Find where the given text appears and provide that cell's center as [X, Y] coordinate. 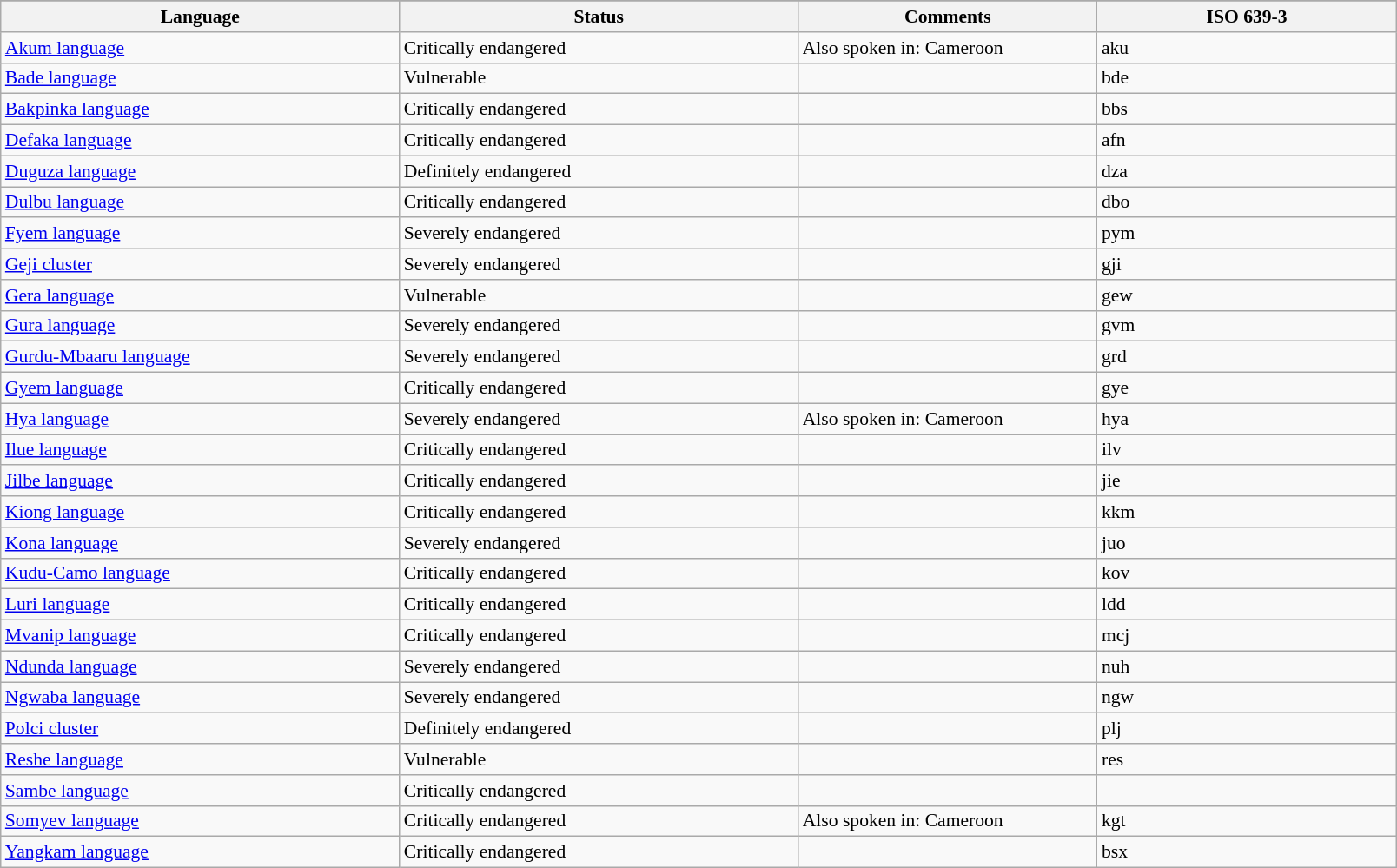
dbo [1247, 202]
ISO 639-3 [1247, 17]
juo [1247, 542]
Bade language [200, 78]
Kiong language [200, 512]
kgt [1247, 821]
Luri language [200, 605]
grd [1247, 357]
plj [1247, 728]
Akum language [200, 47]
nuh [1247, 666]
Gurdu-Mbaaru language [200, 357]
pym [1247, 233]
Comments [948, 17]
Gura language [200, 326]
hya [1247, 419]
jie [1247, 480]
Geji cluster [200, 264]
gew [1247, 295]
ngw [1247, 697]
Language [200, 17]
Yangkam language [200, 852]
kkm [1247, 512]
dza [1247, 171]
bsx [1247, 852]
gye [1247, 388]
Polci cluster [200, 728]
bde [1247, 78]
ilv [1247, 450]
Reshe language [200, 759]
Kudu-Camo language [200, 573]
Gyem language [200, 388]
Gera language [200, 295]
res [1247, 759]
Jilbe language [200, 480]
Fyem language [200, 233]
Duguza language [200, 171]
aku [1247, 47]
Status [599, 17]
Mvanip language [200, 635]
Dulbu language [200, 202]
afn [1247, 140]
ldd [1247, 605]
Bakpinka language [200, 109]
Ilue language [200, 450]
Kona language [200, 542]
bbs [1247, 109]
Ndunda language [200, 666]
gvm [1247, 326]
Sambe language [200, 790]
gji [1247, 264]
Somyev language [200, 821]
mcj [1247, 635]
Defaka language [200, 140]
Hya language [200, 419]
kov [1247, 573]
Ngwaba language [200, 697]
